Provide the [x, y] coordinate of the cell's center where the given text is located.  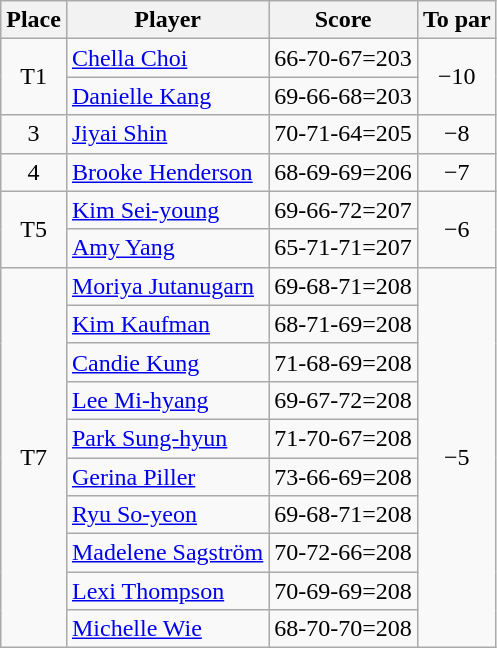
3 [34, 134]
Candie Kung [167, 362]
Kim Kaufman [167, 324]
Lexi Thompson [167, 591]
To par [456, 20]
68-70-70=208 [344, 629]
68-69-69=206 [344, 172]
71-70-67=208 [344, 438]
Lee Mi-hyang [167, 400]
Chella Choi [167, 58]
Kim Sei-young [167, 210]
T7 [34, 458]
−5 [456, 458]
T1 [34, 77]
−10 [456, 77]
68-71-69=208 [344, 324]
−7 [456, 172]
69-66-72=207 [344, 210]
66-70-67=203 [344, 58]
69-66-68=203 [344, 96]
T5 [34, 229]
70-72-66=208 [344, 553]
4 [34, 172]
70-69-69=208 [344, 591]
Brooke Henderson [167, 172]
Score [344, 20]
Michelle Wie [167, 629]
Jiyai Shin [167, 134]
Gerina Piller [167, 477]
Danielle Kang [167, 96]
Moriya Jutanugarn [167, 286]
Place [34, 20]
65-71-71=207 [344, 248]
Amy Yang [167, 248]
71-68-69=208 [344, 362]
Park Sung-hyun [167, 438]
−8 [456, 134]
73-66-69=208 [344, 477]
−6 [456, 229]
69-67-72=208 [344, 400]
Ryu So-yeon [167, 515]
Madelene Sagström [167, 553]
70-71-64=205 [344, 134]
Player [167, 20]
